Return [X, Y] of the center of cell containing provided text 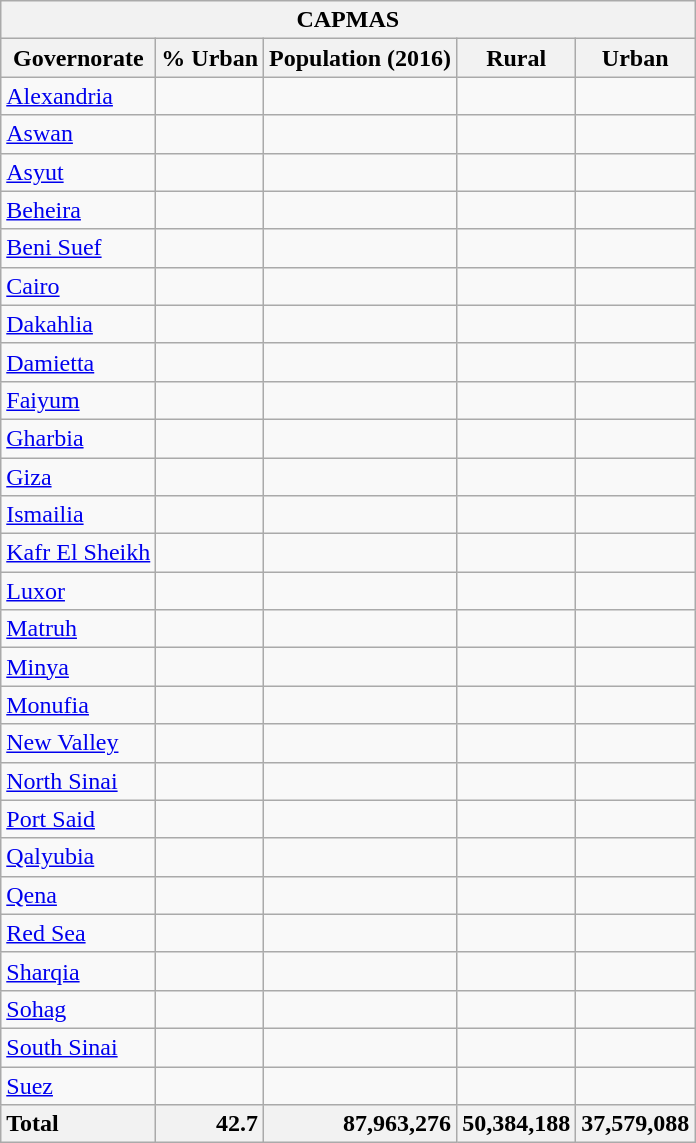
Sharqia [78, 971]
South Sinai [78, 1047]
Total [78, 1124]
Gharbia [78, 438]
Qalyubia [78, 857]
Alexandria [78, 96]
Luxor [78, 591]
Aswan [78, 134]
42.7 [210, 1124]
Damietta [78, 362]
Rural [516, 58]
Matruh [78, 629]
Population (2016) [360, 58]
Qena [78, 895]
Dakahlia [78, 324]
Beheira [78, 210]
% Urban [210, 58]
Port Said [78, 819]
CAPMAS [348, 20]
Urban [636, 58]
Suez [78, 1085]
Minya [78, 667]
Monufia [78, 705]
Sohag [78, 1009]
Kafr El Sheikh [78, 553]
Faiyum [78, 400]
Asyut [78, 172]
87,963,276 [360, 1124]
New Valley [78, 743]
Giza [78, 477]
Beni Suef [78, 248]
Cairo [78, 286]
37,579,088 [636, 1124]
Governorate [78, 58]
North Sinai [78, 781]
50,384,188 [516, 1124]
Red Sea [78, 933]
Ismailia [78, 515]
